Output the (X, Y) coordinate of the center of the cell containing the given text.  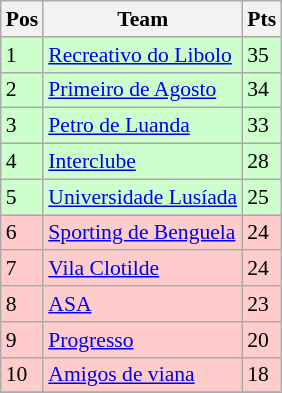
Pts (262, 19)
1 (22, 55)
Primeiro de Agosto (142, 90)
4 (22, 162)
Team (142, 19)
Interclube (142, 162)
35 (262, 55)
10 (22, 375)
Pos (22, 19)
Recreativo do Libolo (142, 55)
6 (22, 233)
2 (22, 90)
Sporting de Benguela (142, 233)
20 (262, 340)
Amigos de viana (142, 375)
34 (262, 90)
23 (262, 304)
33 (262, 126)
28 (262, 162)
18 (262, 375)
ASA (142, 304)
25 (262, 197)
Petro de Luanda (142, 126)
Vila Clotilde (142, 269)
9 (22, 340)
Progresso (142, 340)
8 (22, 304)
7 (22, 269)
5 (22, 197)
3 (22, 126)
Universidade Lusíada (142, 197)
